From the cell containing the given text, extract its center point as [X, Y] coordinate. 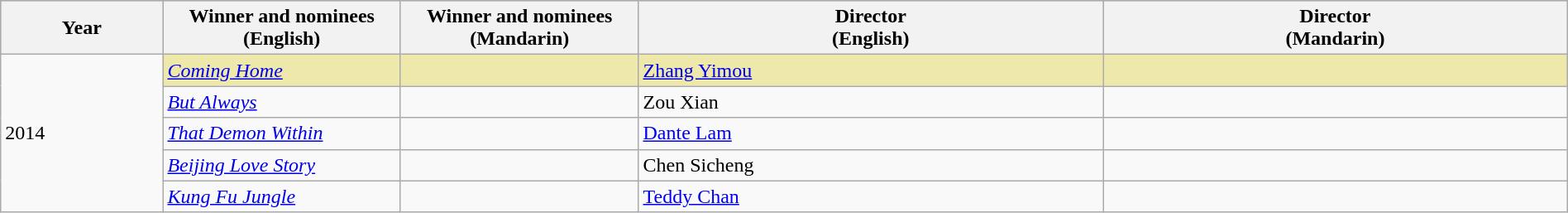
Director(English) [871, 28]
Zou Xian [871, 102]
Chen Sicheng [871, 165]
2014 [82, 133]
Beijing Love Story [282, 165]
Winner and nominees(Mandarin) [519, 28]
Winner and nominees(English) [282, 28]
Zhang Yimou [871, 70]
Year [82, 28]
But Always [282, 102]
Kung Fu Jungle [282, 196]
Teddy Chan [871, 196]
That Demon Within [282, 133]
Director(Mandarin) [1336, 28]
Coming Home [282, 70]
Dante Lam [871, 133]
